For the text-containing cell, return its midpoint in [X, Y] coordinate format. 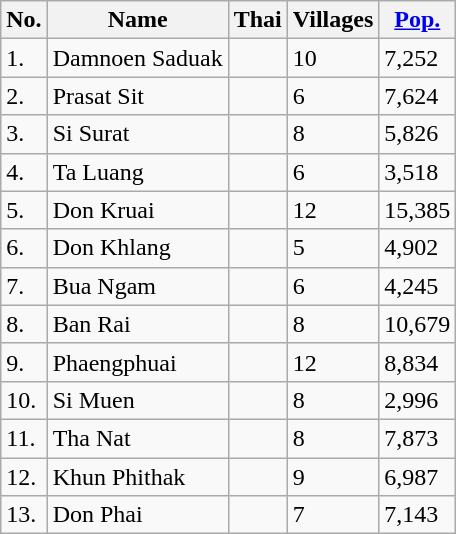
7,252 [418, 58]
Ta Luang [138, 172]
13. [24, 515]
7 [333, 515]
6. [24, 248]
7,624 [418, 96]
15,385 [418, 210]
3,518 [418, 172]
Damnoen Saduak [138, 58]
Don Phai [138, 515]
2. [24, 96]
Phaengphuai [138, 362]
Prasat Sit [138, 96]
Don Kruai [138, 210]
6,987 [418, 477]
2,996 [418, 400]
7,873 [418, 438]
Bua Ngam [138, 286]
Tha Nat [138, 438]
3. [24, 134]
Si Muen [138, 400]
5,826 [418, 134]
7. [24, 286]
No. [24, 20]
4,245 [418, 286]
11. [24, 438]
1. [24, 58]
Pop. [418, 20]
7,143 [418, 515]
Si Surat [138, 134]
8. [24, 324]
9. [24, 362]
9 [333, 477]
Name [138, 20]
5. [24, 210]
Don Khlang [138, 248]
4,902 [418, 248]
10. [24, 400]
Ban Rai [138, 324]
10,679 [418, 324]
4. [24, 172]
5 [333, 248]
12. [24, 477]
Khun Phithak [138, 477]
8,834 [418, 362]
10 [333, 58]
Villages [333, 20]
Thai [258, 20]
